Locate the cell with the specified text and output its (X, Y) center coordinate. 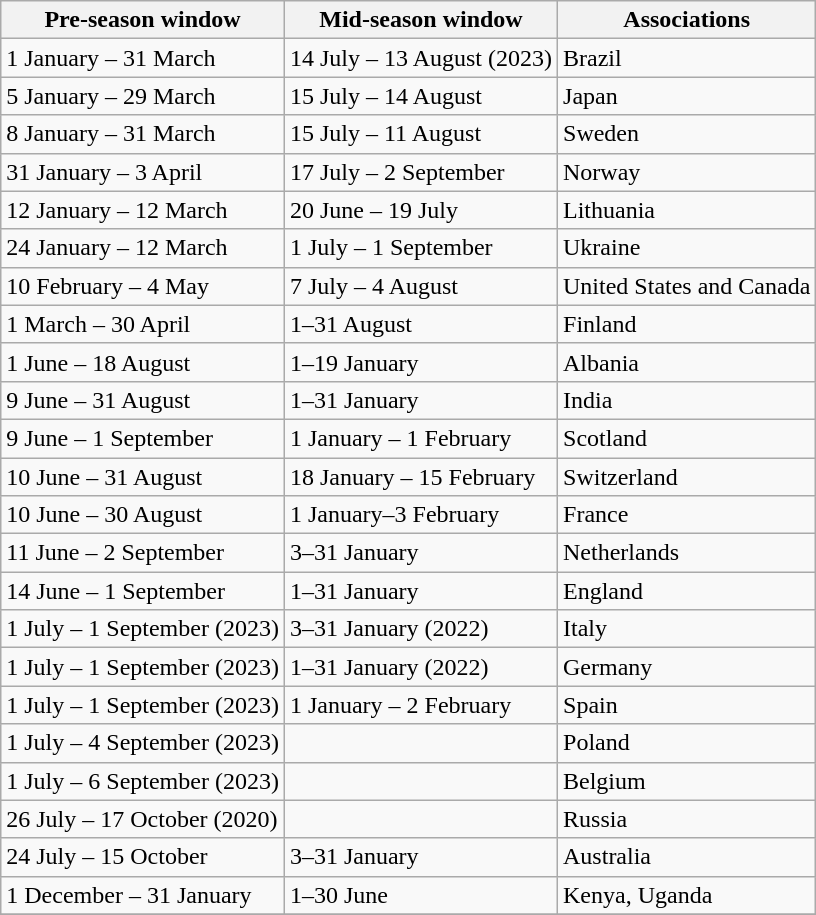
17 July – 2 September (420, 172)
Italy (687, 629)
France (687, 515)
1–31 August (420, 324)
Australia (687, 857)
8 January – 31 March (143, 134)
Finland (687, 324)
1 July – 1 September (420, 248)
India (687, 400)
15 July – 14 August (420, 96)
Norway (687, 172)
Ukraine (687, 248)
26 July – 17 October (2020) (143, 819)
1 January–3 February (420, 515)
24 July – 15 October (143, 857)
9 June – 1 September (143, 438)
1 July – 4 September (2023) (143, 743)
10 June – 30 August (143, 515)
1 January – 31 March (143, 58)
Lithuania (687, 210)
15 July – 11 August (420, 134)
7 July – 4 August (420, 286)
5 January – 29 March (143, 96)
1 June – 18 August (143, 362)
1 January – 2 February (420, 705)
Brazil (687, 58)
United States and Canada (687, 286)
1 January – 1 February (420, 438)
Belgium (687, 781)
12 January – 12 March (143, 210)
1 December – 31 January (143, 895)
31 January – 3 April (143, 172)
Kenya, Uganda (687, 895)
10 June – 31 August (143, 477)
1–30 June (420, 895)
Poland (687, 743)
14 June – 1 September (143, 591)
1 July – 6 September (2023) (143, 781)
Germany (687, 667)
Associations (687, 20)
9 June – 31 August (143, 400)
Albania (687, 362)
Sweden (687, 134)
11 June – 2 September (143, 553)
Switzerland (687, 477)
Scotland (687, 438)
3–31 January (2022) (420, 629)
Mid-season window (420, 20)
Japan (687, 96)
Spain (687, 705)
1 March – 30 April (143, 324)
20 June – 19 July (420, 210)
1–31 January (2022) (420, 667)
1–19 January (420, 362)
England (687, 591)
14 July – 13 August (2023) (420, 58)
Russia (687, 819)
10 February – 4 May (143, 286)
Netherlands (687, 553)
18 January – 15 February (420, 477)
Pre-season window (143, 20)
24 January – 12 March (143, 248)
